Output the (x, y) coordinate of the center of the cell containing the given text.  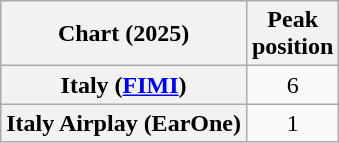
1 (292, 123)
Italy Airplay (EarOne) (124, 123)
6 (292, 85)
Peakposition (292, 34)
Italy (FIMI) (124, 85)
Chart (2025) (124, 34)
